Pinpoint the cell where the given text exists, returning its (x, y) midpoint coordinate. 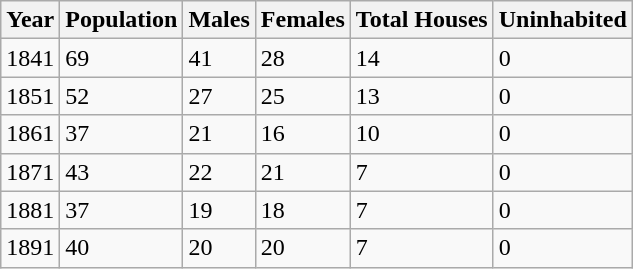
Total Houses (422, 20)
18 (302, 210)
Uninhabited (562, 20)
10 (422, 134)
19 (219, 210)
41 (219, 58)
40 (122, 248)
1851 (30, 96)
28 (302, 58)
14 (422, 58)
52 (122, 96)
1891 (30, 248)
25 (302, 96)
1871 (30, 172)
1881 (30, 210)
Year (30, 20)
69 (122, 58)
1861 (30, 134)
22 (219, 172)
Males (219, 20)
43 (122, 172)
Population (122, 20)
27 (219, 96)
16 (302, 134)
Females (302, 20)
13 (422, 96)
1841 (30, 58)
